Determine the (X, Y) coordinate at the center of the cell enclosing the given text.  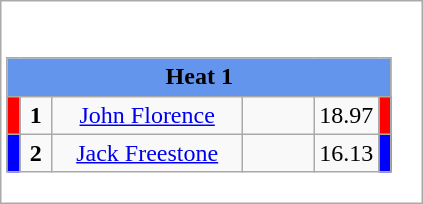
16.13 (346, 153)
1 (36, 115)
Heat 1 1 John Florence 18.97 2 Jack Freestone 16.13 (212, 102)
John Florence (148, 115)
Heat 1 (199, 77)
2 (36, 153)
Jack Freestone (148, 153)
18.97 (346, 115)
